Extract the (x, y) coordinate from the center of the cell holding the provided text.  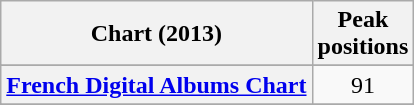
Chart (2013) (156, 34)
91 (363, 85)
Peakpositions (363, 34)
French Digital Albums Chart (156, 85)
